Locate the cell with the specified text and output its [x, y] center coordinate. 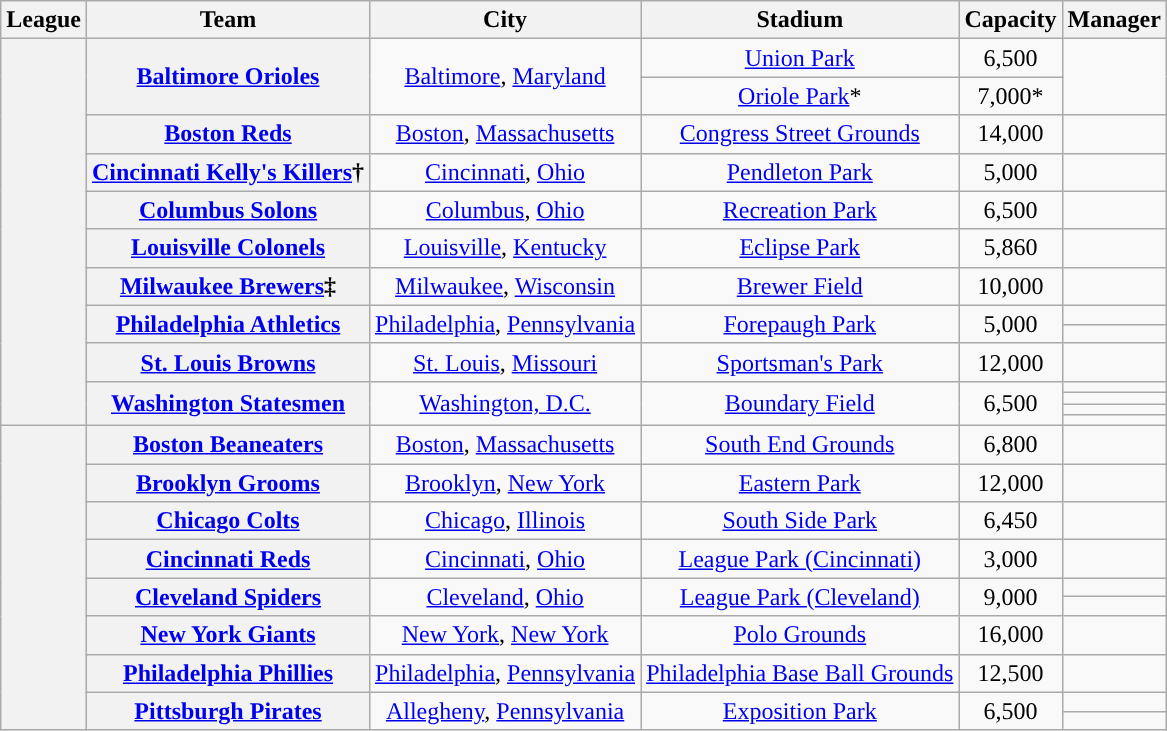
Cleveland, Ohio [506, 597]
Chicago, Illinois [506, 521]
League Park (Cleveland) [800, 597]
Philadelphia Athletics [228, 324]
Eclipse Park [800, 248]
Pendleton Park [800, 172]
South End Grounds [800, 445]
16,000 [1010, 635]
Boundary Field [800, 403]
Baltimore, Maryland [506, 77]
Cincinnati Kelly's Killers† [228, 172]
Congress Street Grounds [800, 134]
Milwaukee, Wisconsin [506, 286]
Philadelphia Phillies [228, 673]
6,800 [1010, 445]
Eastern Park [800, 483]
Baltimore Orioles [228, 77]
Exposition Park [800, 711]
Team [228, 20]
Washington Statesmen [228, 403]
Sportsman's Park [800, 362]
St. Louis Browns [228, 362]
Philadelphia Base Ball Grounds [800, 673]
10,000 [1010, 286]
Stadium [800, 20]
City [506, 20]
Milwaukee Brewers‡ [228, 286]
Boston Beaneaters [228, 445]
Brooklyn Grooms [228, 483]
Forepaugh Park [800, 324]
Cleveland Spiders [228, 597]
Capacity [1010, 20]
3,000 [1010, 559]
6,450 [1010, 521]
New York Giants [228, 635]
Pittsburgh Pirates [228, 711]
Chicago Colts [228, 521]
Recreation Park [800, 210]
Louisville Colonels [228, 248]
Brooklyn, New York [506, 483]
League Park (Cincinnati) [800, 559]
New York, New York [506, 635]
League [44, 20]
Columbus, Ohio [506, 210]
14,000 [1010, 134]
South Side Park [800, 521]
St. Louis, Missouri [506, 362]
Manager [1114, 20]
5,860 [1010, 248]
Boston Reds [228, 134]
Cincinnati Reds [228, 559]
Washington, D.C. [506, 403]
Brewer Field [800, 286]
Columbus Solons [228, 210]
Louisville, Kentucky [506, 248]
12,500 [1010, 673]
Oriole Park* [800, 96]
7,000* [1010, 96]
Union Park [800, 58]
9,000 [1010, 597]
Allegheny, Pennsylvania [506, 711]
Polo Grounds [800, 635]
